Locate the cell with the specified text and output its [x, y] center coordinate. 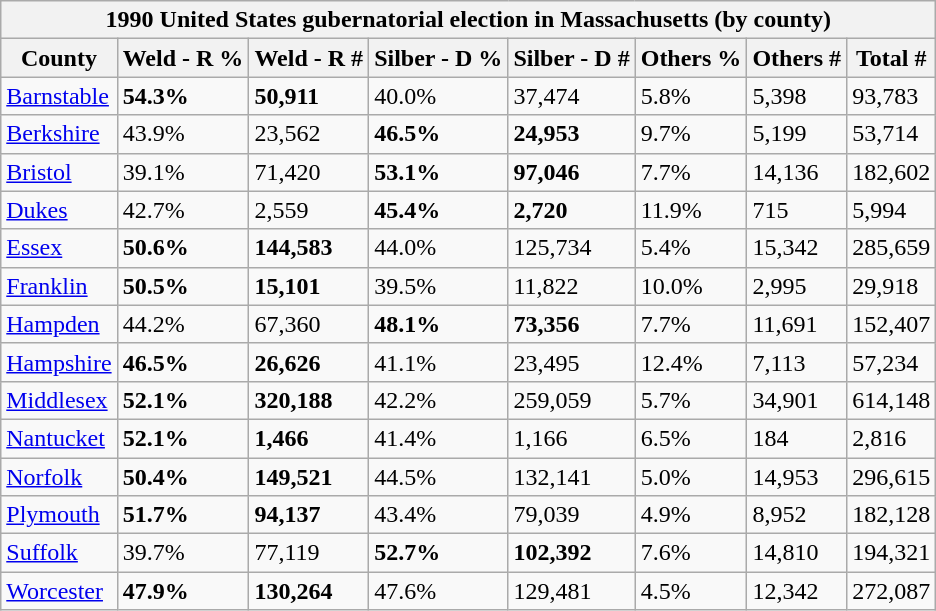
67,360 [309, 324]
71,420 [309, 172]
26,626 [309, 362]
Silber - D # [572, 58]
50,911 [309, 96]
Others # [797, 58]
Nantucket [59, 438]
Dukes [59, 210]
149,521 [309, 477]
15,342 [797, 248]
182,128 [892, 515]
39.7% [183, 553]
272,087 [892, 591]
Middlesex [59, 400]
1,166 [572, 438]
11.9% [691, 210]
37,474 [572, 96]
Essex [59, 248]
41.1% [438, 362]
2,995 [797, 286]
Hampden [59, 324]
45.4% [438, 210]
296,615 [892, 477]
12,342 [797, 591]
43.4% [438, 515]
42.2% [438, 400]
79,039 [572, 515]
5.0% [691, 477]
5,199 [797, 134]
7.6% [691, 553]
94,137 [309, 515]
23,562 [309, 134]
14,953 [797, 477]
5.8% [691, 96]
53,714 [892, 134]
39.1% [183, 172]
11,691 [797, 324]
39.5% [438, 286]
9.7% [691, 134]
5,398 [797, 96]
Silber - D % [438, 58]
52.7% [438, 553]
43.9% [183, 134]
50.4% [183, 477]
10.0% [691, 286]
2,816 [892, 438]
2,559 [309, 210]
93,783 [892, 96]
Suffolk [59, 553]
130,264 [309, 591]
Barnstable [59, 96]
5.7% [691, 400]
14,136 [797, 172]
152,407 [892, 324]
Bristol [59, 172]
6.5% [691, 438]
73,356 [572, 324]
29,918 [892, 286]
44.0% [438, 248]
77,119 [309, 553]
44.2% [183, 324]
47.6% [438, 591]
53.1% [438, 172]
5,994 [892, 210]
144,583 [309, 248]
11,822 [572, 286]
1990 United States gubernatorial election in Massachusetts (by county) [468, 20]
15,101 [309, 286]
129,481 [572, 591]
12.4% [691, 362]
41.4% [438, 438]
Franklin [59, 286]
Plymouth [59, 515]
125,734 [572, 248]
715 [797, 210]
4.5% [691, 591]
132,141 [572, 477]
48.1% [438, 324]
40.0% [438, 96]
182,602 [892, 172]
44.5% [438, 477]
194,321 [892, 553]
47.9% [183, 591]
24,953 [572, 134]
Norfolk [59, 477]
Others % [691, 58]
54.3% [183, 96]
50.5% [183, 286]
14,810 [797, 553]
184 [797, 438]
5.4% [691, 248]
Weld - R % [183, 58]
Berkshire [59, 134]
7,113 [797, 362]
285,659 [892, 248]
42.7% [183, 210]
97,046 [572, 172]
259,059 [572, 400]
2,720 [572, 210]
Total # [892, 58]
34,901 [797, 400]
57,234 [892, 362]
23,495 [572, 362]
Worcester [59, 591]
51.7% [183, 515]
102,392 [572, 553]
County [59, 58]
Weld - R # [309, 58]
8,952 [797, 515]
4.9% [691, 515]
614,148 [892, 400]
50.6% [183, 248]
Hampshire [59, 362]
1,466 [309, 438]
320,188 [309, 400]
